Scan for the cell matching the given text and deliver its (X, Y) coordinate at center. 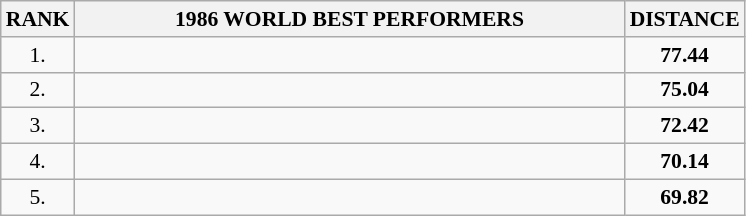
5. (38, 197)
DISTANCE (685, 19)
4. (38, 162)
2. (38, 90)
1. (38, 55)
75.04 (685, 90)
72.42 (685, 126)
69.82 (685, 197)
70.14 (685, 162)
RANK (38, 19)
77.44 (685, 55)
1986 WORLD BEST PERFORMERS (349, 19)
3. (38, 126)
